Extract the (x, y) coordinate from the center of the cell holding the provided text.  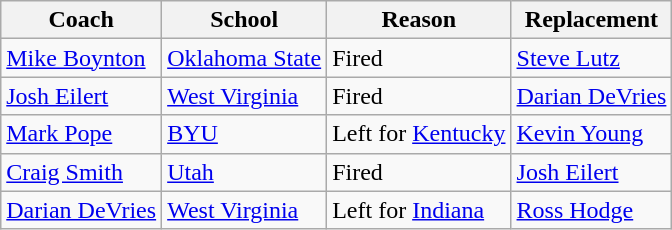
Left for Kentucky (419, 134)
School (244, 20)
BYU (244, 134)
Replacement (592, 20)
Ross Hodge (592, 210)
Mike Boynton (82, 58)
Utah (244, 172)
Coach (82, 20)
Kevin Young (592, 134)
Steve Lutz (592, 58)
Mark Pope (82, 134)
Left for Indiana (419, 210)
Reason (419, 20)
Craig Smith (82, 172)
Oklahoma State (244, 58)
